Detect which cell encompasses the target text, then output its (X, Y) center coordinate. 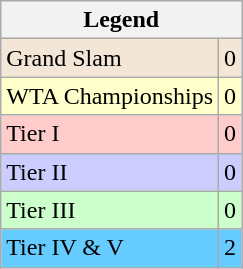
Tier IV & V (110, 248)
WTA Championships (110, 96)
Tier III (110, 210)
2 (230, 248)
Grand Slam (110, 58)
Tier I (110, 134)
Legend (122, 20)
Tier II (110, 172)
